Scan for the cell matching the given text and deliver its (x, y) coordinate at center. 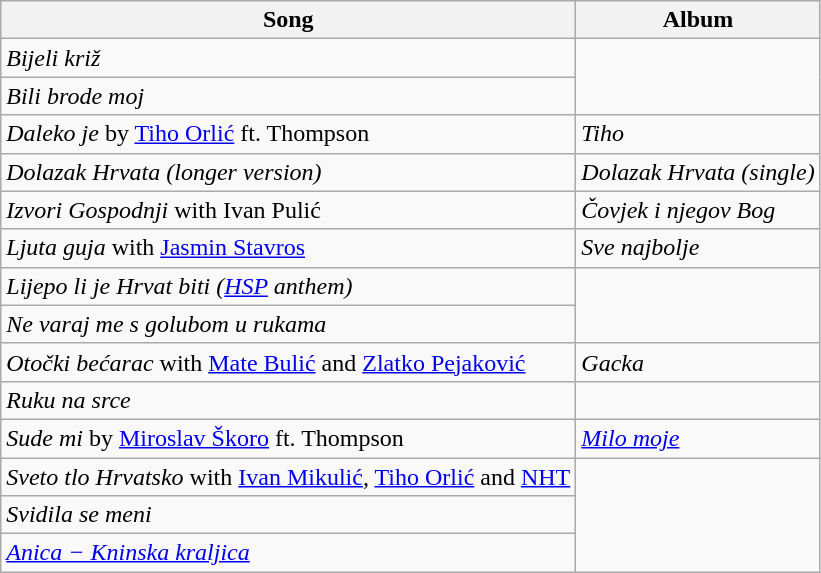
Sveto tlo Hrvatsko with Ivan Mikulić, Tiho Orlić and NHT (288, 477)
Ruku na srce (288, 400)
Otočki bećarac with Mate Bulić and Zlatko Pejaković (288, 362)
Čovjek i njegov Bog (698, 210)
Anica − Kninska kraljica (288, 553)
Dolazak Hrvata (longer version) (288, 172)
Gacka (698, 362)
Ne varaj me s golubom u rukama (288, 324)
Ljuta guja with Jasmin Stavros (288, 248)
Izvori Gospodnji with Ivan Pulić (288, 210)
Svidila se meni (288, 515)
Album (698, 20)
Sude mi by Miroslav Škoro ft. Thompson (288, 438)
Tiho (698, 134)
Song (288, 20)
Dolazak Hrvata (single) (698, 172)
Lijepo li je Hrvat biti (HSP anthem) (288, 286)
Daleko je by Tiho Orlić ft. Thompson (288, 134)
Bijeli križ (288, 58)
Milo moje (698, 438)
Bili brode moj (288, 96)
Sve najbolje (698, 248)
